Search for the cell housing the specified text and yield its (x, y) center coordinate. 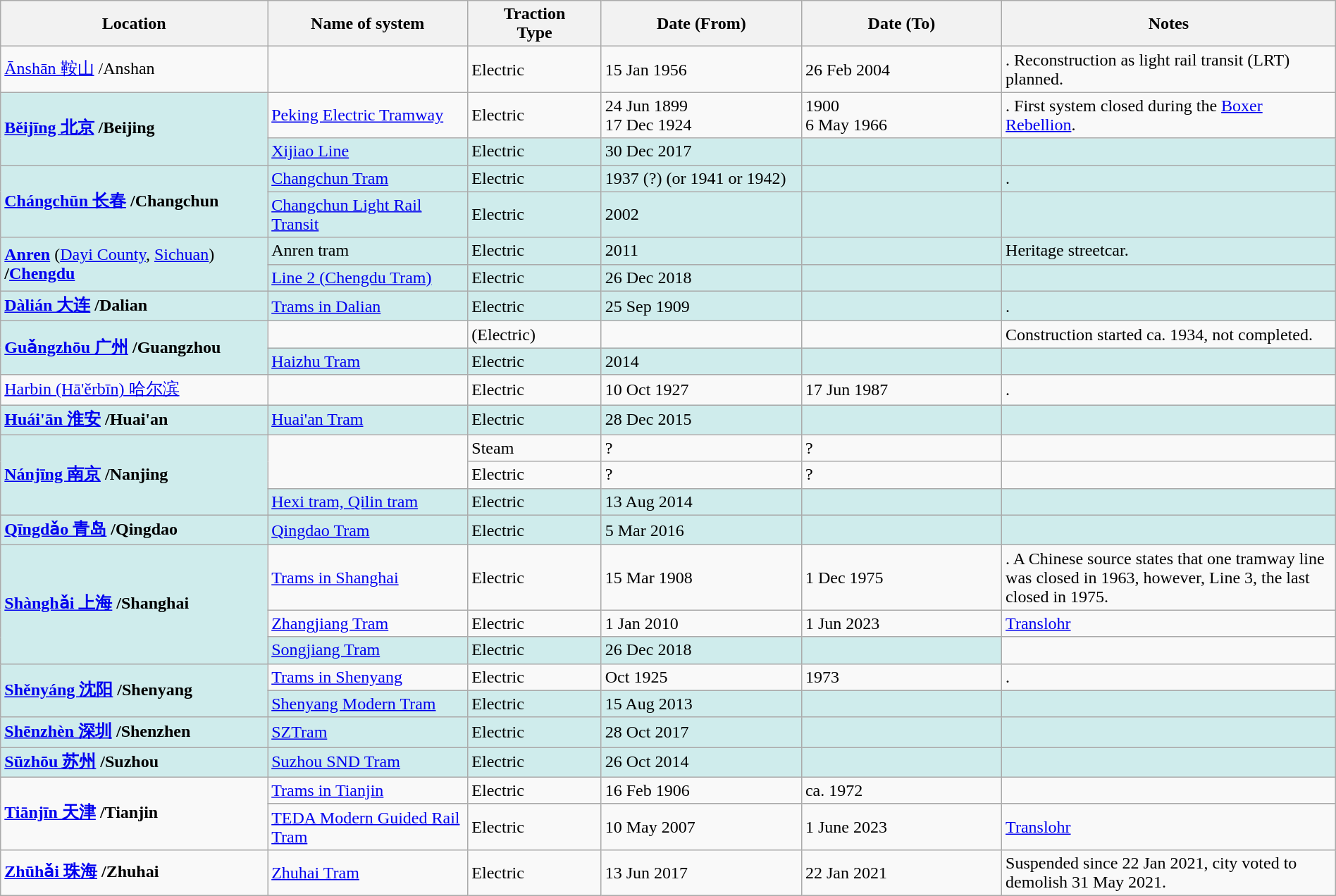
Location (134, 24)
Notes (1169, 24)
Construction started ca. 1934, not completed. (1169, 335)
Dàlián 大连 /Dalian (134, 306)
Anren tram (368, 251)
13 Jun 2017 (701, 872)
Steam (534, 448)
Huái'ān 淮安 /Huai'an (134, 420)
Date (From) (701, 24)
Tiānjīn 天津 /Tianjin (134, 813)
(Electric) (534, 335)
1 Jun 2023 (901, 623)
26 Oct 2014 (701, 762)
1937 (?) (or 1941 or 1942) (701, 178)
Suspended since 22 Jan 2021, city voted to demolish 31 May 2021. (1169, 872)
Suzhou SND Tram (368, 762)
15 Aug 2013 (701, 704)
. First system closed during the Boxer Rebellion. (1169, 116)
Qingdao Tram (368, 530)
Guǎngzhōu 广州 /Guangzhou (134, 348)
Trams in Shenyang (368, 677)
15 Mar 1908 (701, 578)
Běijīng 北京 /Beijing (134, 128)
1973 (901, 677)
22 Jan 2021 (901, 872)
Anren (Dayi County, Sichuan) /Chengdu (134, 264)
Oct 1925 (701, 677)
ca. 1972 (901, 790)
Xijiao Line (368, 151)
Sūzhōu 苏州 /Suzhou (134, 762)
TEDA Modern Guided Rail Tram (368, 827)
TractionType (534, 24)
28 Oct 2017 (701, 733)
Zhūhǎi 珠海 /Zhuhai (134, 872)
10 Oct 1927 (701, 390)
26 Feb 2004 (901, 69)
. A Chinese source states that one tramway line was closed in 1963, however, Line 3, the last closed in 1975. (1169, 578)
Trams in Tianjin (368, 790)
19006 May 1966 (901, 116)
Heritage streetcar. (1169, 251)
15 Jan 1956 (701, 69)
Changchun Tram (368, 178)
30 Dec 2017 (701, 151)
Name of system (368, 24)
13 Aug 2014 (701, 502)
Chángchūn 长春 /Changchun (134, 201)
Shěnyáng 沈阳 /Shenyang (134, 690)
Trams in Dalian (368, 306)
Haizhu Tram (368, 361)
Zhangjiang Tram (368, 623)
28 Dec 2015 (701, 420)
Qīngdǎo 青岛 /Qingdao (134, 530)
5 Mar 2016 (701, 530)
Changchun Light Rail Transit (368, 214)
1 June 2023 (901, 827)
Shànghǎi 上海 /Shanghai (134, 604)
Peking Electric Tramway (368, 116)
Songjiang Tram (368, 650)
25 Sep 1909 (701, 306)
Harbin (Hā'ěrbīn) 哈尔滨 (134, 390)
2002 (701, 214)
16 Feb 1906 (701, 790)
Trams in Shanghai (368, 578)
Shenyang Modern Tram (368, 704)
Shēnzhèn 深圳 /Shenzhen (134, 733)
Zhuhai Tram (368, 872)
Huai'an Tram (368, 420)
Nánjīng 南京 /Nanjing (134, 475)
SZTram (368, 733)
2014 (701, 361)
1 Dec 1975 (901, 578)
2011 (701, 251)
Hexi tram, Qilin tram (368, 502)
10 May 2007 (701, 827)
. Reconstruction as light rail transit (LRT) planned. (1169, 69)
Ānshān 鞍山 /Anshan (134, 69)
24 Jun 189917 Dec 1924 (701, 116)
1 Jan 2010 (701, 623)
Line 2 (Chengdu Tram) (368, 278)
17 Jun 1987 (901, 390)
Date (To) (901, 24)
